Locate the cell with the specified text and output its (X, Y) center coordinate. 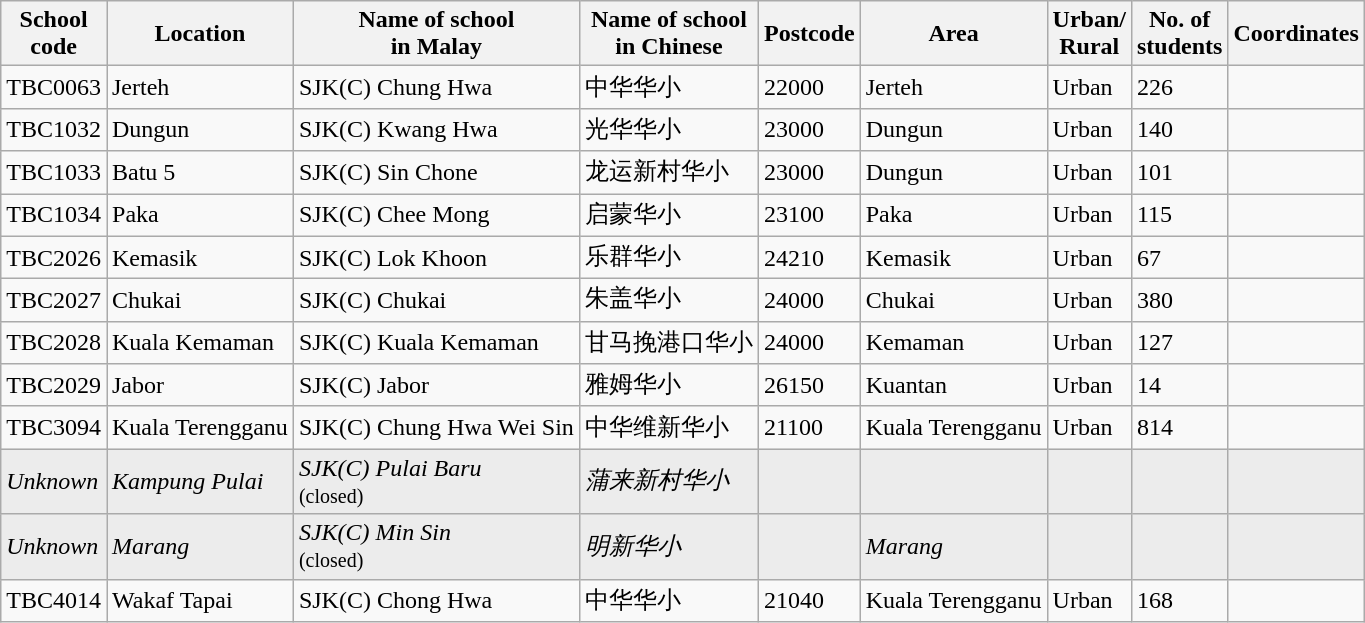
67 (1179, 258)
Kemaman (954, 342)
SJK(C) Kwang Hwa (436, 130)
Wakaf Tapai (200, 600)
Schoolcode (54, 34)
TBC4014 (54, 600)
朱盖华小 (668, 300)
Name of schoolin Chinese (668, 34)
101 (1179, 172)
启蒙华小 (668, 216)
Kuantan (954, 386)
Batu 5 (200, 172)
龙运新村华小 (668, 172)
Kuala Kemaman (200, 342)
Name of schoolin Malay (436, 34)
SJK(C) Chukai (436, 300)
中华维新华小 (668, 428)
380 (1179, 300)
226 (1179, 88)
SJK(C) Chee Mong (436, 216)
Area (954, 34)
No. ofstudents (1179, 34)
TBC1033 (54, 172)
140 (1179, 130)
SJK(C) Pulai Baru(closed) (436, 482)
21040 (809, 600)
SJK(C) Chung Hwa (436, 88)
Coordinates (1296, 34)
TBC2028 (54, 342)
雅姆华小 (668, 386)
14 (1179, 386)
Urban/Rural (1089, 34)
乐群华小 (668, 258)
24210 (809, 258)
Location (200, 34)
Kampung Pulai (200, 482)
SJK(C) Chong Hwa (436, 600)
Postcode (809, 34)
115 (1179, 216)
22000 (809, 88)
TBC1032 (54, 130)
SJK(C) Min Sin(closed) (436, 546)
蒲来新村华小 (668, 482)
127 (1179, 342)
甘马挽港口华小 (668, 342)
SJK(C) Kuala Kemaman (436, 342)
明新华小 (668, 546)
光华华小 (668, 130)
168 (1179, 600)
21100 (809, 428)
TBC2026 (54, 258)
TBC2029 (54, 386)
SJK(C) Jabor (436, 386)
SJK(C) Chung Hwa Wei Sin (436, 428)
TBC1034 (54, 216)
SJK(C) Sin Chone (436, 172)
23100 (809, 216)
Jabor (200, 386)
SJK(C) Lok Khoon (436, 258)
TBC0063 (54, 88)
814 (1179, 428)
26150 (809, 386)
TBC3094 (54, 428)
TBC2027 (54, 300)
